Extract the (X, Y) coordinate from the center of the cell holding the provided text.  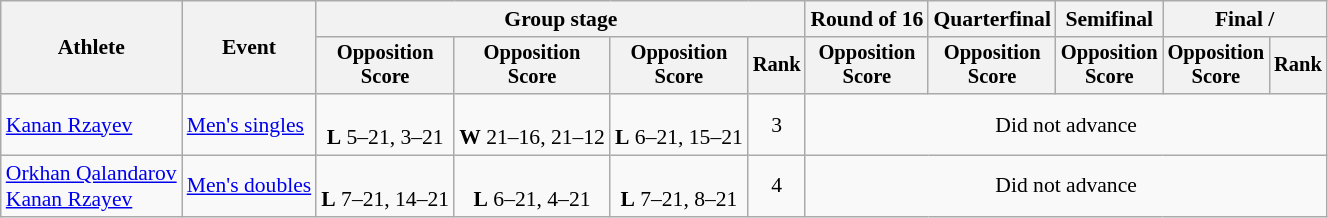
W 21–16, 21–12 (532, 124)
Round of 16 (866, 19)
Men's singles (250, 124)
Event (250, 48)
Orkhan QalandarovKanan Rzayev (92, 186)
L 7–21, 14–21 (385, 186)
Quarterfinal (992, 19)
3 (777, 124)
L 6–21, 4–21 (532, 186)
Group stage (560, 19)
Semifinal (1110, 19)
Athlete (92, 48)
Men's doubles (250, 186)
L 7–21, 8–21 (679, 186)
L 5–21, 3–21 (385, 124)
Kanan Rzayev (92, 124)
4 (777, 186)
Final / (1245, 19)
L 6–21, 15–21 (679, 124)
